Detect which cell encompasses the target text, then output its (X, Y) center coordinate. 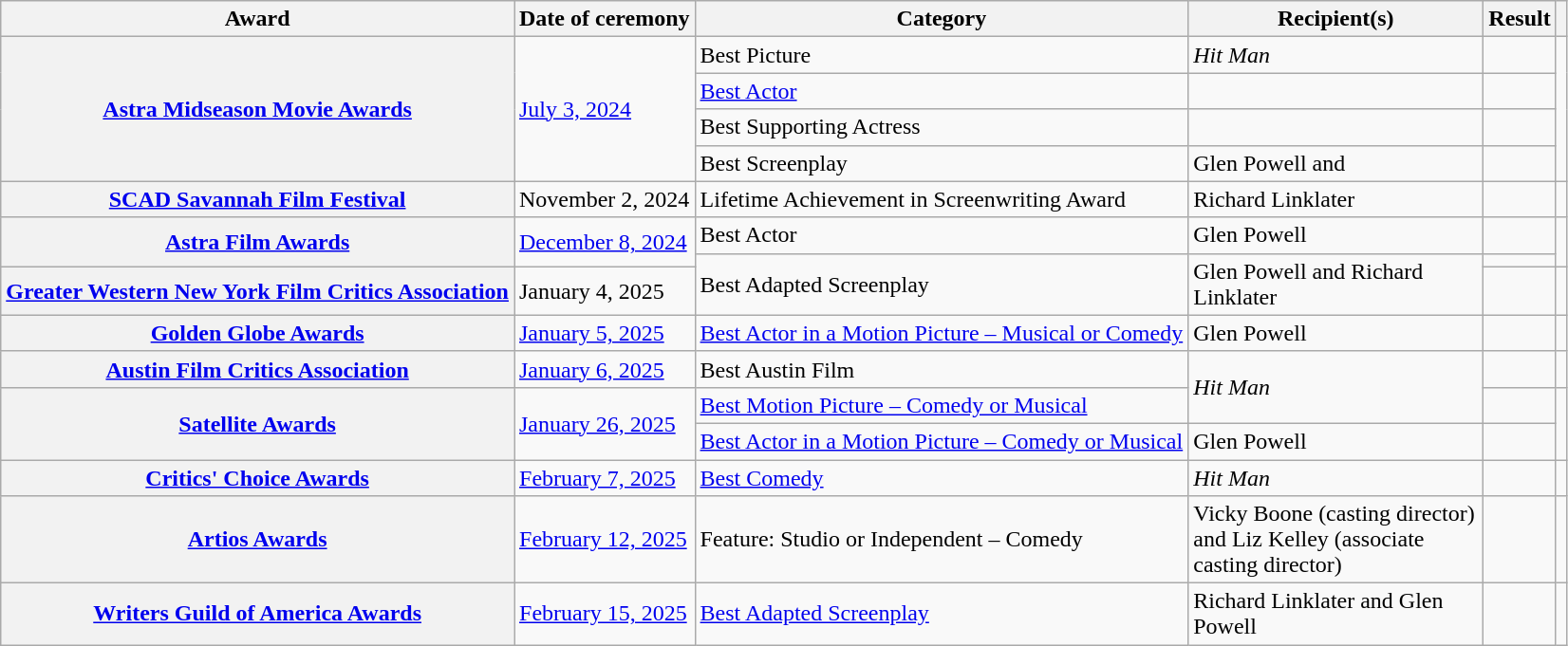
Glen Powell and (1336, 163)
Best Supporting Actress (942, 127)
February 7, 2025 (606, 477)
Recipient(s) (1336, 19)
Golden Globe Awards (258, 333)
Best Picture (942, 55)
Best Screenplay (942, 163)
January 4, 2025 (606, 291)
Astra Midseason Movie Awards (258, 109)
Austin Film Critics Association (258, 369)
Glen Powell and Richard Linklater (1336, 285)
Best Actor in a Motion Picture – Musical or Comedy (942, 333)
Richard Linklater (1336, 199)
Artios Awards (258, 540)
Critics' Choice Awards (258, 477)
December 8, 2024 (606, 243)
January 5, 2025 (606, 333)
Writers Guild of America Awards (258, 615)
July 3, 2024 (606, 109)
Lifetime Achievement in Screenwriting Award (942, 199)
Satellite Awards (258, 423)
January 6, 2025 (606, 369)
Category (942, 19)
January 26, 2025 (606, 423)
February 15, 2025 (606, 615)
Best Motion Picture – Comedy or Musical (942, 405)
Greater Western New York Film Critics Association (258, 291)
Best Actor in a Motion Picture – Comedy or Musical (942, 441)
November 2, 2024 (606, 199)
Richard Linklater and Glen Powell (1336, 615)
Vicky Boone (casting director) and Liz Kelley (associate casting director) (1336, 540)
Feature: Studio or Independent – Comedy (942, 540)
SCAD Savannah Film Festival (258, 199)
Astra Film Awards (258, 243)
Award (258, 19)
Date of ceremony (606, 19)
Best Austin Film (942, 369)
February 12, 2025 (606, 540)
Result (1520, 19)
Best Comedy (942, 477)
